Locate the cell with the specified text and output its [X, Y] center coordinate. 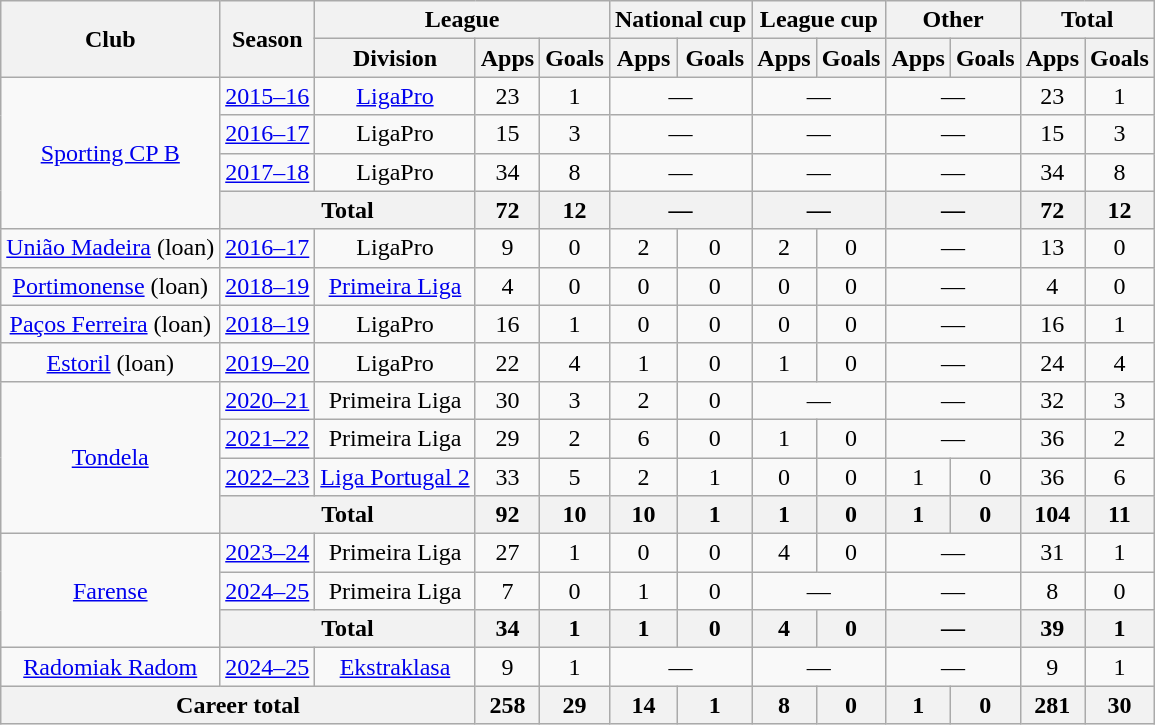
92 [507, 515]
União Madeira (loan) [110, 248]
National cup [680, 20]
2017–18 [268, 172]
Estoril (loan) [110, 362]
2020–21 [268, 400]
27 [507, 553]
2022–23 [268, 477]
33 [507, 477]
Portimonense (loan) [110, 286]
22 [507, 362]
2021–22 [268, 438]
Sporting CP B [110, 153]
Radomiak Radom [110, 667]
Liga Portugal 2 [395, 477]
5 [575, 477]
24 [1052, 362]
Season [268, 39]
258 [507, 705]
Club [110, 39]
Division [395, 58]
2019–20 [268, 362]
7 [507, 591]
32 [1052, 400]
Farense [110, 591]
2015–16 [268, 96]
League cup [819, 20]
2023–24 [268, 553]
13 [1052, 248]
39 [1052, 629]
104 [1052, 515]
League [462, 20]
Paços Ferreira (loan) [110, 324]
31 [1052, 553]
Career total [238, 705]
14 [643, 705]
Other [953, 20]
Tondela [110, 457]
281 [1052, 705]
11 [1120, 515]
Ekstraklasa [395, 667]
